Output the (x, y) coordinate of the center of the cell containing the given text.  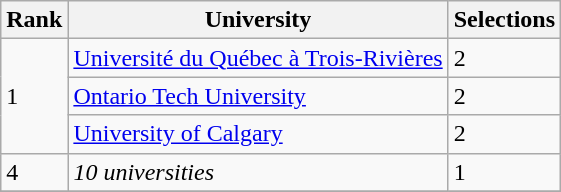
Université du Québec à Trois-Rivières (258, 58)
Selections (504, 20)
10 universities (258, 172)
4 (34, 172)
Ontario Tech University (258, 96)
Rank (34, 20)
University (258, 20)
University of Calgary (258, 134)
